Determine the [X, Y] coordinate at the center of the cell enclosing the given text.  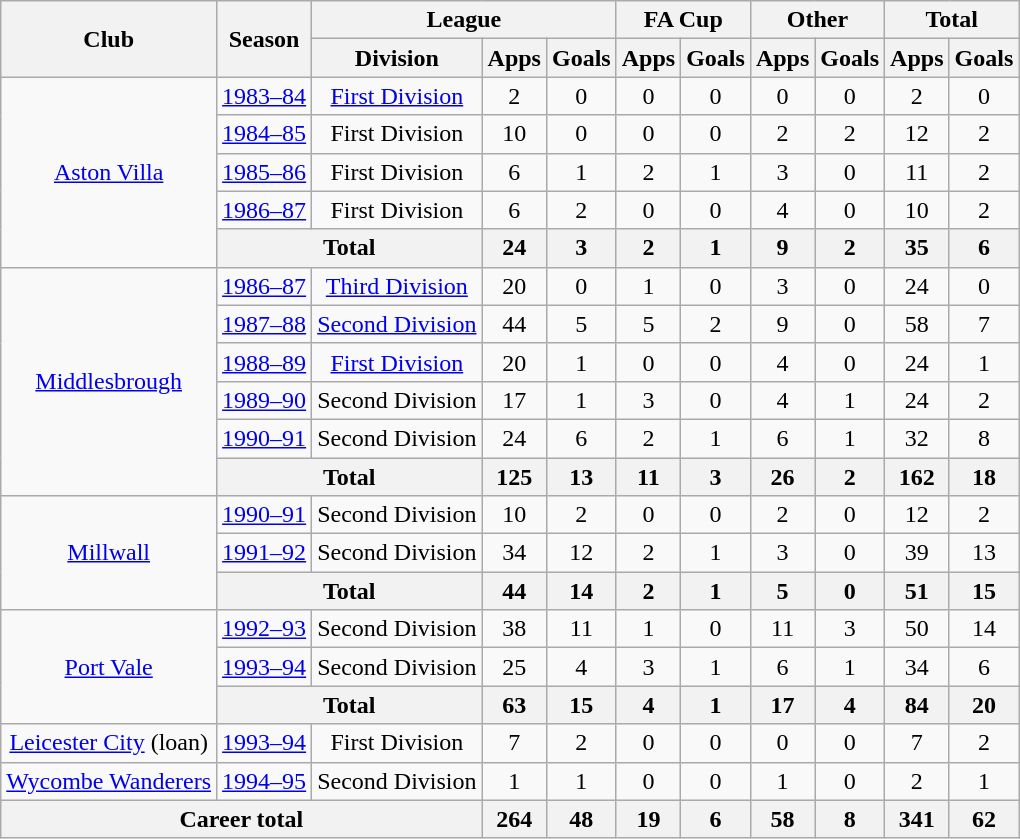
Aston Villa [109, 172]
38 [514, 629]
Third Division [397, 286]
1991–92 [264, 553]
341 [917, 819]
62 [984, 819]
Port Vale [109, 667]
84 [917, 705]
Division [397, 58]
162 [917, 477]
1984–85 [264, 134]
51 [917, 591]
Millwall [109, 553]
Season [264, 39]
18 [984, 477]
32 [917, 438]
1992–93 [264, 629]
Club [109, 39]
26 [782, 477]
Wycombe Wanderers [109, 781]
1987–88 [264, 324]
Other [817, 20]
1989–90 [264, 400]
1985–86 [264, 172]
35 [917, 248]
FA Cup [683, 20]
League [464, 20]
1988–89 [264, 362]
48 [581, 819]
Career total [242, 819]
63 [514, 705]
25 [514, 667]
50 [917, 629]
264 [514, 819]
39 [917, 553]
125 [514, 477]
Middlesbrough [109, 381]
Leicester City (loan) [109, 743]
19 [648, 819]
1994–95 [264, 781]
1983–84 [264, 96]
